Return the (x, y) coordinate for the center point of the cell that contains the specified text.  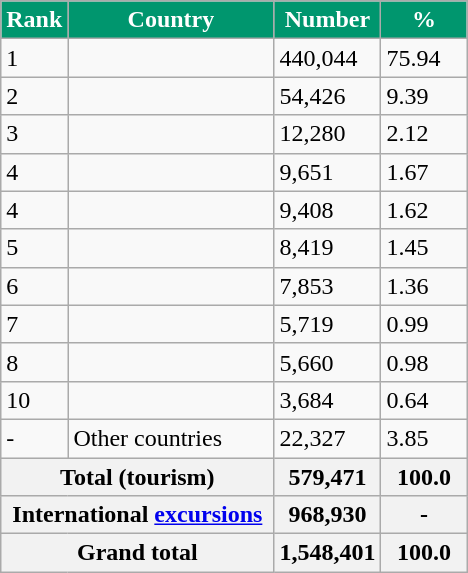
8 (34, 362)
7 (34, 324)
1,548,401 (328, 553)
0.98 (424, 362)
1.36 (424, 286)
1.45 (424, 248)
22,327 (328, 438)
Rank (34, 20)
75.94 (424, 58)
2.12 (424, 134)
3 (34, 134)
5 (34, 248)
9.39 (424, 96)
0.99 (424, 324)
10 (34, 400)
1 (34, 58)
5,719 (328, 324)
1.62 (424, 210)
579,471 (328, 477)
Total (tourism) (138, 477)
2 (34, 96)
3.85 (424, 438)
8,419 (328, 248)
9,651 (328, 172)
9,408 (328, 210)
7,853 (328, 286)
54,426 (328, 96)
6 (34, 286)
440,044 (328, 58)
0.64 (424, 400)
% (424, 20)
International excursions (138, 515)
3,684 (328, 400)
12,280 (328, 134)
Other countries (171, 438)
Country (171, 20)
1.67 (424, 172)
5,660 (328, 362)
968,930 (328, 515)
Number (328, 20)
Grand total (138, 553)
